From the cell containing the given text, extract its center point as (X, Y) coordinate. 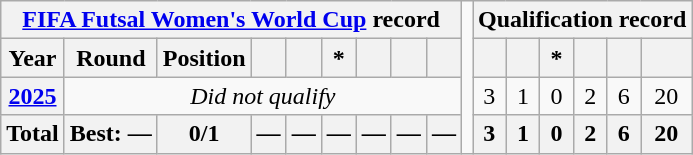
0/1 (204, 134)
Best: — (110, 134)
2025 (33, 96)
Did not qualify (262, 96)
FIFA Futsal Women's World Cup record (232, 20)
Qualification record (582, 20)
Position (204, 58)
Total (33, 134)
Round (110, 58)
Year (33, 58)
